Identify which cell holds the provided text, then report its (X, Y) central coordinate. 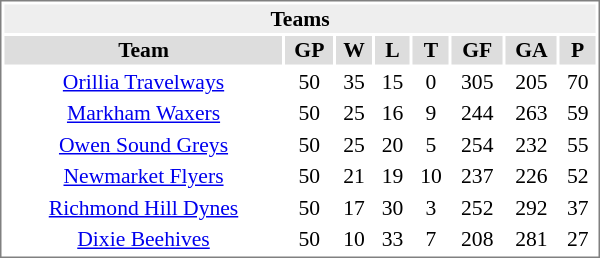
55 (578, 144)
27 (578, 239)
292 (532, 208)
L (393, 50)
W (354, 50)
Teams (300, 18)
35 (354, 82)
20 (393, 144)
21 (354, 176)
GA (532, 50)
Richmond Hill Dynes (143, 208)
Markham Waxers (143, 113)
T (431, 50)
P (578, 50)
5 (431, 144)
30 (393, 208)
52 (578, 176)
281 (532, 239)
208 (478, 239)
16 (393, 113)
252 (478, 208)
17 (354, 208)
254 (478, 144)
305 (478, 82)
3 (431, 208)
237 (478, 176)
263 (532, 113)
244 (478, 113)
0 (431, 82)
Team (143, 50)
59 (578, 113)
Newmarket Flyers (143, 176)
7 (431, 239)
226 (532, 176)
70 (578, 82)
Owen Sound Greys (143, 144)
Dixie Beehives (143, 239)
15 (393, 82)
GF (478, 50)
33 (393, 239)
Orillia Travelways (143, 82)
GP (310, 50)
19 (393, 176)
37 (578, 208)
232 (532, 144)
205 (532, 82)
9 (431, 113)
